Find where the given text appears and provide that cell's center as [X, Y] coordinate. 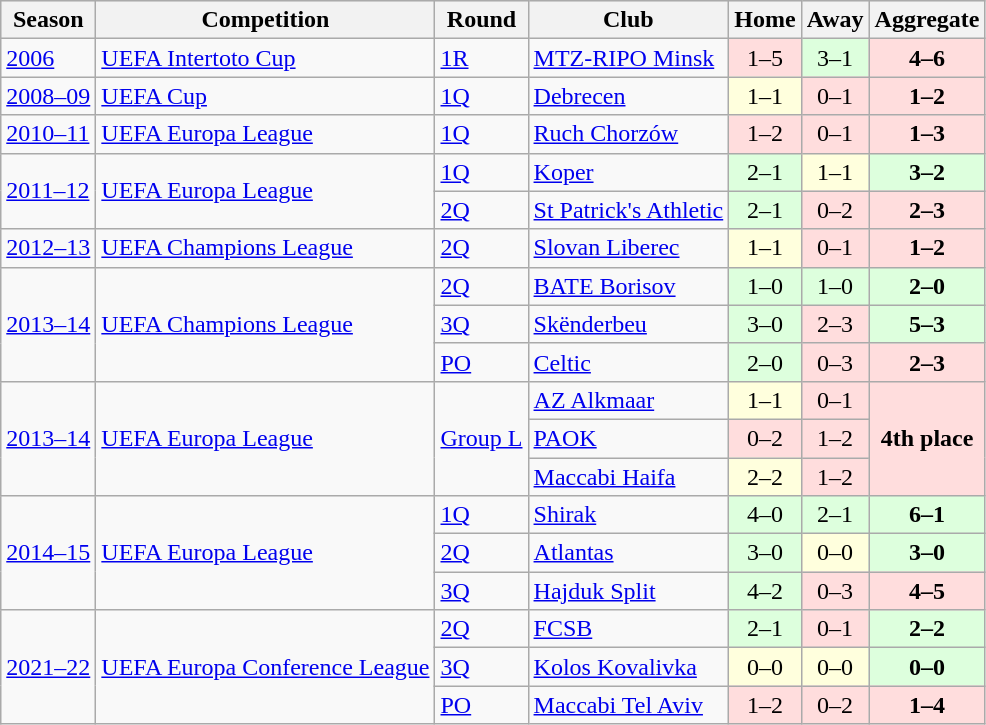
Competition [266, 20]
Celtic [628, 362]
Group L [482, 438]
St Patrick's Athletic [628, 210]
1–4 [927, 705]
AZ Alkmaar [628, 400]
Ruch Chorzów [628, 134]
3–2 [927, 172]
UEFA Cup [266, 96]
Skënderbeu [628, 324]
2010–11 [48, 134]
Atlantas [628, 553]
PAOK [628, 438]
Round [482, 20]
UEFA Intertoto Cup [266, 58]
4–5 [927, 591]
UEFA Europa Conference League [266, 667]
2006 [48, 58]
2021–22 [48, 667]
2011–12 [48, 191]
Club [628, 20]
Hajduk Split [628, 591]
4–2 [765, 591]
4–6 [927, 58]
1–5 [765, 58]
6–1 [927, 515]
Maccabi Haifa [628, 477]
5–3 [927, 324]
4th place [927, 438]
1–3 [927, 134]
2008–09 [48, 96]
2012–13 [48, 248]
Maccabi Tel Aviv [628, 705]
Shirak [628, 515]
4–0 [765, 515]
Slovan Liberec [628, 248]
Home [765, 20]
MTZ-RIPO Minsk [628, 58]
2014–15 [48, 553]
Season [48, 20]
Kolos Kovalivka [628, 667]
FCSB [628, 629]
3–1 [835, 58]
Aggregate [927, 20]
Debrecen [628, 96]
BATE Borisov [628, 286]
Koper [628, 172]
Away [835, 20]
1R [482, 58]
